From the cell containing the given text, extract its center point as [X, Y] coordinate. 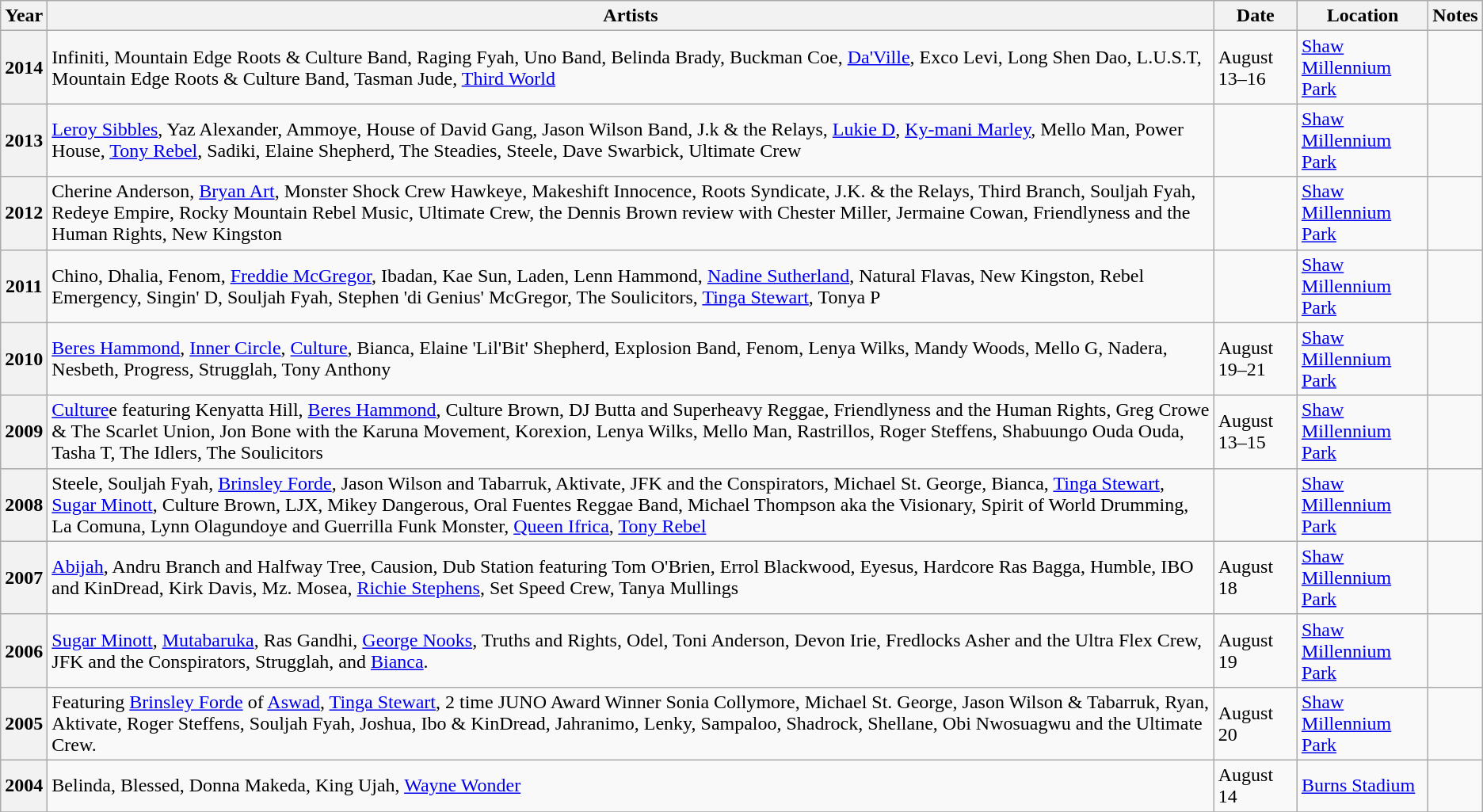
Burns Stadium [1363, 786]
August 13–15 [1255, 432]
Belinda, Blessed, Donna Makeda, King Ujah, Wayne Wonder [631, 786]
August 13–16 [1255, 67]
2008 [24, 505]
2010 [24, 359]
2005 [24, 723]
August 19 [1255, 650]
2009 [24, 432]
August 20 [1255, 723]
August 18 [1255, 578]
Year [24, 16]
2013 [24, 140]
2014 [24, 67]
2007 [24, 578]
Artists [631, 16]
August 19–21 [1255, 359]
2011 [24, 286]
Notes [1455, 16]
2004 [24, 786]
2006 [24, 650]
August 14 [1255, 786]
2012 [24, 213]
Location [1363, 16]
Date [1255, 16]
